Search for the cell housing the specified text and yield its [X, Y] center coordinate. 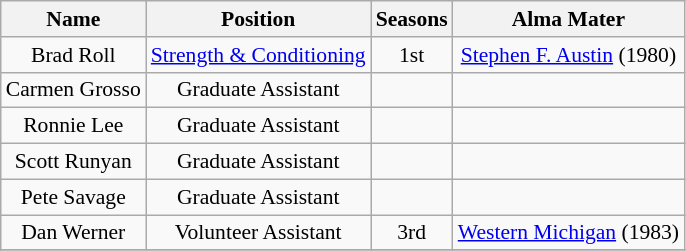
Alma Mater [568, 19]
Name [74, 19]
Western Michigan (1983) [568, 233]
Ronnie Lee [74, 126]
Scott Runyan [74, 162]
Pete Savage [74, 197]
Carmen Grosso [74, 90]
Stephen F. Austin (1980) [568, 55]
Position [258, 19]
1st [412, 55]
Dan Werner [74, 233]
Seasons [412, 19]
3rd [412, 233]
Brad Roll [74, 55]
Strength & Conditioning [258, 55]
Volunteer Assistant [258, 233]
